Determine the (x, y) coordinate at the center of the cell enclosing the given text.  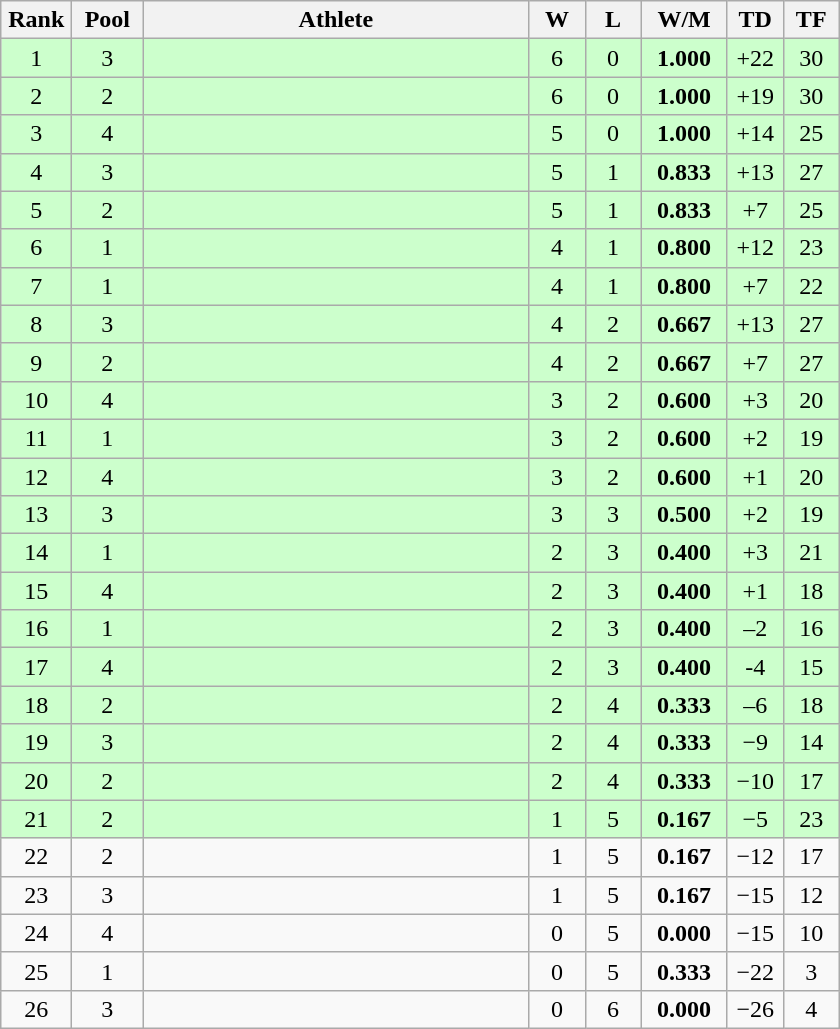
+19 (755, 96)
+14 (755, 134)
-4 (755, 667)
13 (36, 515)
–2 (755, 629)
W/M (684, 20)
–6 (755, 705)
0.500 (684, 515)
26 (36, 1009)
9 (36, 362)
+22 (755, 58)
Rank (36, 20)
Pool (108, 20)
−9 (755, 743)
TF (811, 20)
24 (36, 933)
7 (36, 286)
L (613, 20)
−26 (755, 1009)
−5 (755, 819)
8 (36, 324)
+12 (755, 248)
TD (755, 20)
W (557, 20)
11 (36, 438)
−12 (755, 857)
Athlete (336, 20)
−10 (755, 781)
−22 (755, 971)
